Return the [X, Y] coordinate for the center point of the cell that contains the specified text.  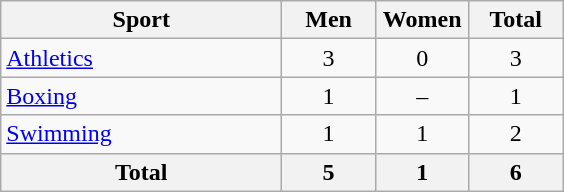
Swimming [142, 134]
Boxing [142, 96]
Athletics [142, 58]
6 [516, 172]
Sport [142, 20]
Men [329, 20]
0 [422, 58]
Women [422, 20]
2 [516, 134]
– [422, 96]
5 [329, 172]
